Provide the [X, Y] coordinate of the cell's center where the given text is located.  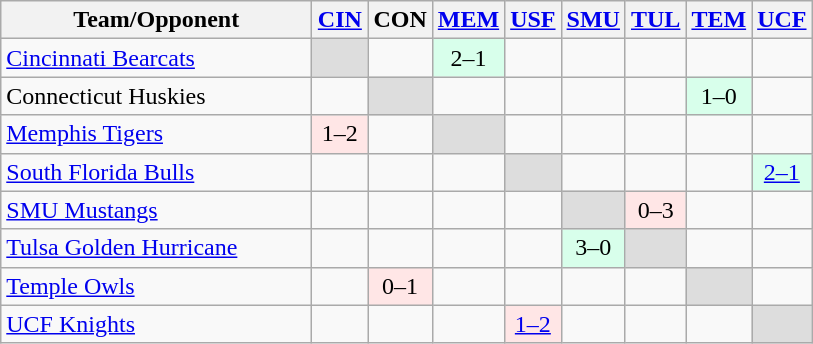
Memphis Tigers [156, 134]
Temple Owls [156, 286]
Team/Opponent [156, 20]
South Florida Bulls [156, 172]
Cincinnati Bearcats [156, 58]
CIN [340, 20]
TUL [655, 20]
3–0 [593, 248]
0–3 [655, 210]
MEM [468, 20]
Connecticut Huskies [156, 96]
TEM [719, 20]
USF [533, 20]
UCF [782, 20]
0–1 [400, 286]
SMU Mustangs [156, 210]
1–0 [719, 96]
SMU [593, 20]
CON [400, 20]
Tulsa Golden Hurricane [156, 248]
UCF Knights [156, 324]
